Search for the cell housing the specified text and yield its (X, Y) center coordinate. 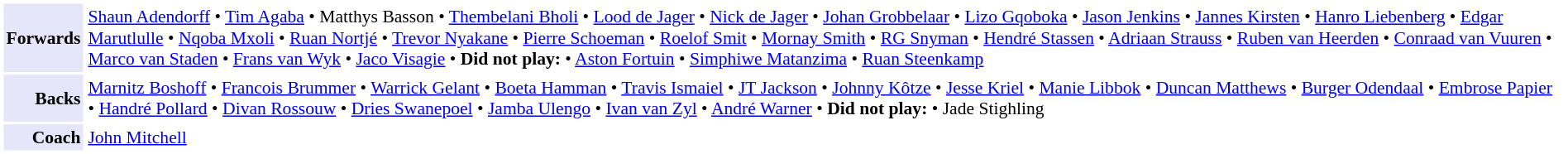
Coach (43, 137)
Forwards (43, 37)
Backs (43, 98)
John Mitchell (825, 137)
